For the text-containing cell, return its midpoint in [X, Y] coordinate format. 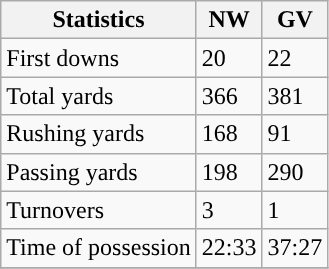
168 [229, 134]
22 [295, 58]
1 [295, 210]
Time of possession [99, 248]
22:33 [229, 248]
37:27 [295, 248]
NW [229, 20]
Statistics [99, 20]
GV [295, 20]
198 [229, 172]
Turnovers [99, 210]
3 [229, 210]
Rushing yards [99, 134]
Passing yards [99, 172]
366 [229, 96]
Total yards [99, 96]
91 [295, 134]
290 [295, 172]
First downs [99, 58]
20 [229, 58]
381 [295, 96]
